Determine the (X, Y) coordinate at the center of the cell enclosing the given text.  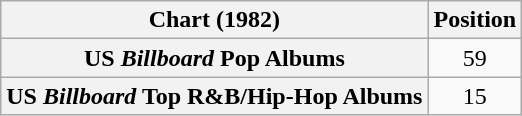
15 (475, 96)
Chart (1982) (214, 20)
US Billboard Top R&B/Hip-Hop Albums (214, 96)
59 (475, 58)
Position (475, 20)
US Billboard Pop Albums (214, 58)
